Scan for the cell matching the given text and deliver its (X, Y) coordinate at center. 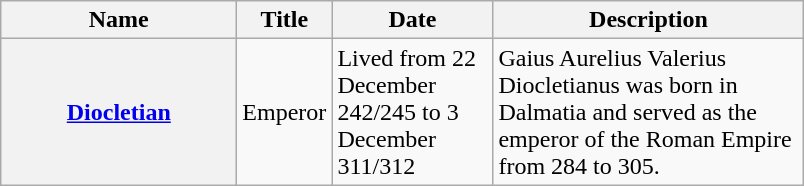
Title (284, 20)
Description (648, 20)
Date (412, 20)
Name (119, 20)
Gaius Aurelius Valerius Diocletianus was born in Dalmatia and served as the emperor of the Roman Empire from 284 to 305. (648, 112)
Lived from 22 December 242/245 to 3 December 311/312 (412, 112)
Diocletian (119, 112)
Emperor (284, 112)
